Locate the cell with the specified text and output its [x, y] center coordinate. 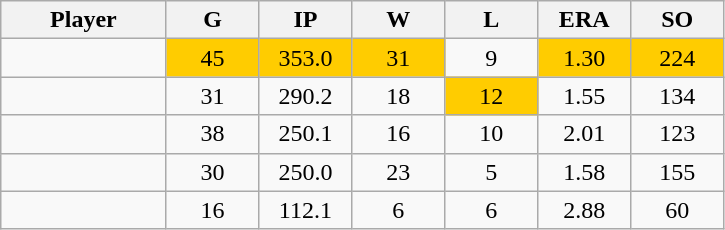
5 [492, 172]
60 [678, 210]
1.30 [584, 58]
Player [84, 20]
134 [678, 96]
1.58 [584, 172]
10 [492, 134]
12 [492, 96]
SO [678, 20]
38 [212, 134]
ERA [584, 20]
18 [398, 96]
9 [492, 58]
123 [678, 134]
224 [678, 58]
250.1 [306, 134]
1.55 [584, 96]
G [212, 20]
L [492, 20]
30 [212, 172]
290.2 [306, 96]
2.01 [584, 134]
IP [306, 20]
250.0 [306, 172]
112.1 [306, 210]
2.88 [584, 210]
23 [398, 172]
353.0 [306, 58]
45 [212, 58]
155 [678, 172]
W [398, 20]
